Output the (X, Y) coordinate of the center of the cell containing the given text.  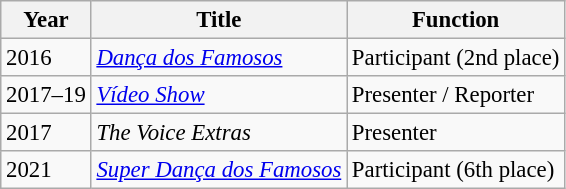
Super Dança dos Famosos (218, 170)
Dança dos Famosos (218, 58)
Title (218, 20)
Vídeo Show (218, 95)
Presenter (456, 133)
Participant (2nd place) (456, 58)
2017 (46, 133)
The Voice Extras (218, 133)
Year (46, 20)
Function (456, 20)
2021 (46, 170)
2017–19 (46, 95)
Participant (6th place) (456, 170)
2016 (46, 58)
Presenter / Reporter (456, 95)
